Return [x, y] of the center of cell containing provided text 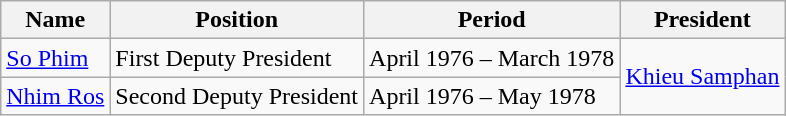
Period [492, 20]
Khieu Samphan [702, 77]
April 1976 – May 1978 [492, 96]
Nhim Ros [56, 96]
So Phim [56, 58]
April 1976 – March 1978 [492, 58]
Position [237, 20]
President [702, 20]
First Deputy President [237, 58]
Second Deputy President [237, 96]
Name [56, 20]
